Identify which cell holds the provided text, then report its (X, Y) central coordinate. 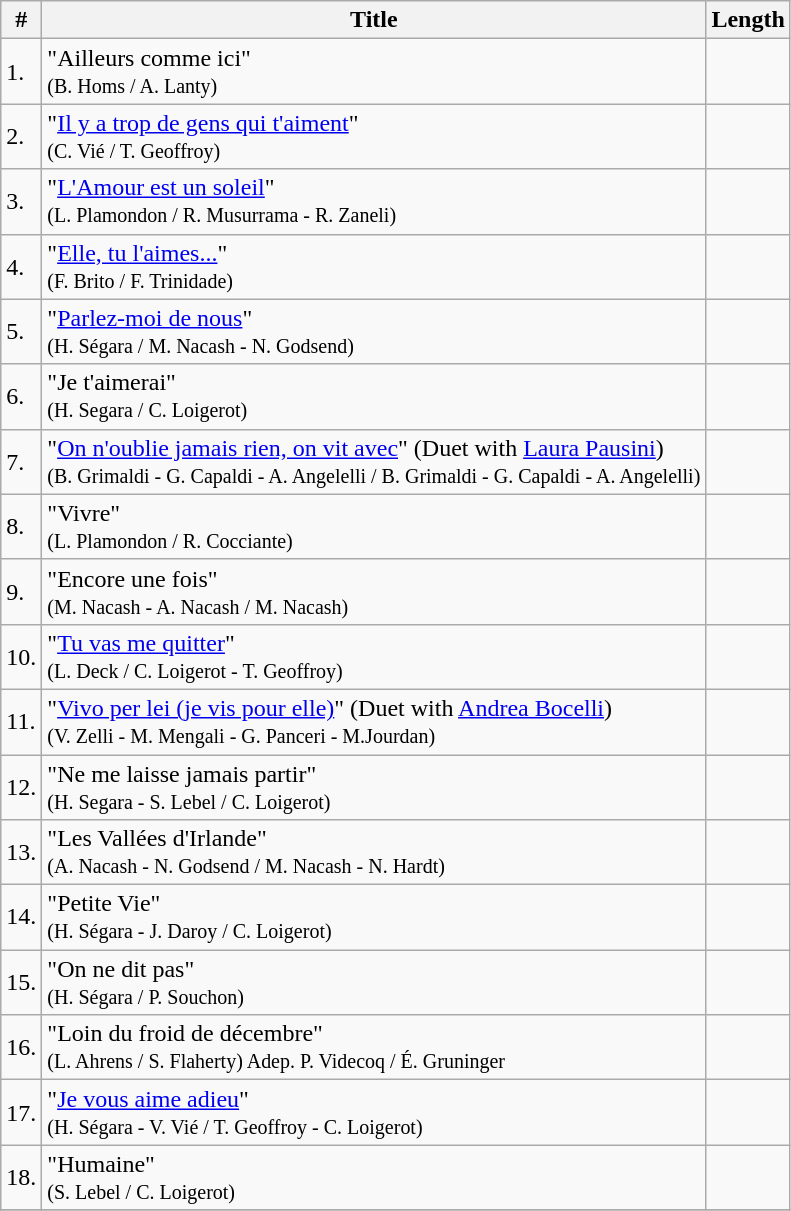
17. (22, 1112)
"Humaine" (S. Lebel / C. Loigerot) (374, 1178)
"Petite Vie" (H. Ségara - J. Daroy / C. Loigerot) (374, 918)
"Je vous aime adieu" (H. Ségara - V. Vié / T. Geoffroy - C. Loigerot) (374, 1112)
6. (22, 396)
5. (22, 332)
"Parlez-moi de nous" (H. Ségara / M. Nacash - N. Godsend) (374, 332)
"L'Amour est un soleil" (L. Plamondon / R. Musurrama - R. Zaneli) (374, 202)
9. (22, 592)
"Il y a trop de gens qui t'aiment" (C. Vié / T. Geoffroy) (374, 136)
"Vivo per lei (je vis pour elle)" (Duet with Andrea Bocelli)(V. Zelli - M. Mengali - G. Panceri - M.Jourdan) (374, 722)
8. (22, 526)
"On n'oublie jamais rien, on vit avec" (Duet with Laura Pausini)(B. Grimaldi - G. Capaldi - A. Angelelli / B. Grimaldi - G. Capaldi - A. Angelelli) (374, 462)
12. (22, 786)
"Elle, tu l'aimes..." (F. Brito / F. Trinidade) (374, 266)
2. (22, 136)
15. (22, 982)
13. (22, 852)
Title (374, 20)
"Ne me laisse jamais partir" (H. Segara - S. Lebel / C. Loigerot) (374, 786)
7. (22, 462)
"Loin du froid de décembre" (L. Ahrens / S. Flaherty) Adep. P. Videcoq / É. Gruninger (374, 1048)
"Vivre" (L. Plamondon / R. Cocciante) (374, 526)
16. (22, 1048)
4. (22, 266)
1. (22, 72)
11. (22, 722)
"Les Vallées d'Irlande" (A. Nacash - N. Godsend / M. Nacash - N. Hardt) (374, 852)
Length (748, 20)
10. (22, 656)
"Tu vas me quitter" (L. Deck / C. Loigerot - T. Geoffroy) (374, 656)
18. (22, 1178)
3. (22, 202)
"Encore une fois" (M. Nacash - A. Nacash / M. Nacash) (374, 592)
14. (22, 918)
"Ailleurs comme ici" (B. Homs / A. Lanty) (374, 72)
"On ne dit pas" (H. Ségara / P. Souchon) (374, 982)
"Je t'aimerai" (H. Segara / C. Loigerot) (374, 396)
# (22, 20)
